Locate the cell with the specified text and output its [X, Y] center coordinate. 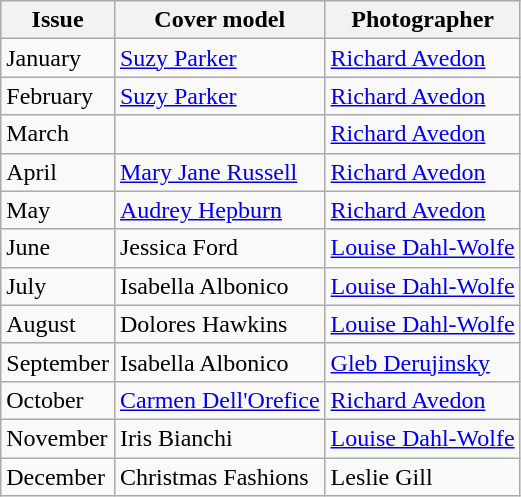
Christmas Fashions [220, 477]
June [58, 248]
July [58, 286]
April [58, 172]
Iris Bianchi [220, 438]
Cover model [220, 20]
February [58, 96]
Mary Jane Russell [220, 172]
Leslie Gill [422, 477]
Issue [58, 20]
January [58, 58]
August [58, 324]
Photographer [422, 20]
Carmen Dell'Orefice [220, 400]
Dolores Hawkins [220, 324]
Gleb Derujinsky [422, 362]
November [58, 438]
March [58, 134]
Audrey Hepburn [220, 210]
Jessica Ford [220, 248]
May [58, 210]
October [58, 400]
September [58, 362]
December [58, 477]
